Capture the cell that displays the provided text and extract its (X, Y) central coordinate. 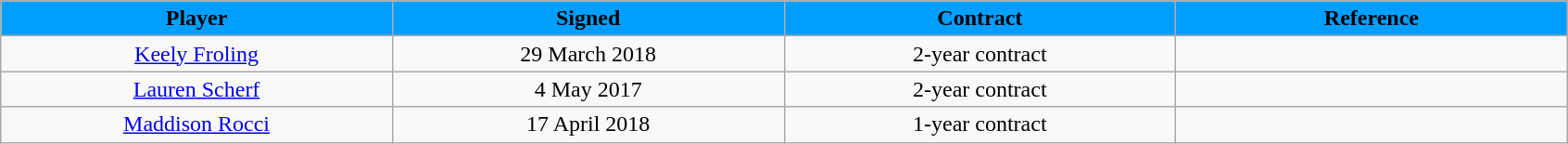
1-year contract (980, 124)
17 April 2018 (588, 124)
Maddison Rocci (196, 124)
Contract (980, 19)
29 March 2018 (588, 54)
Reference (1372, 19)
Signed (588, 19)
4 May 2017 (588, 89)
Lauren Scherf (196, 89)
Player (196, 19)
Keely Froling (196, 54)
